Find where the given text appears and provide that cell's center as [X, Y] coordinate. 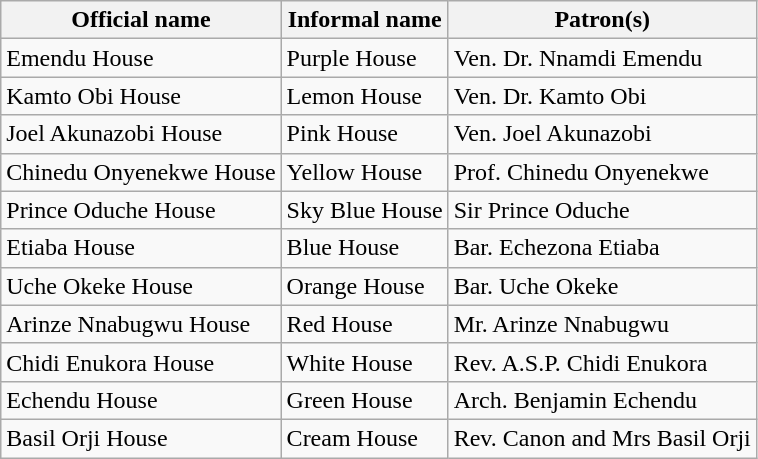
Bar. Uche Okeke [602, 286]
Red House [364, 324]
Ven. Joel Akunazobi [602, 134]
Purple House [364, 58]
Ven. Dr. Nnamdi Emendu [602, 58]
Uche Okeke House [141, 286]
Joel Akunazobi House [141, 134]
Kamto Obi House [141, 96]
Arinze Nnabugwu House [141, 324]
Ven. Dr. Kamto Obi [602, 96]
Prince Oduche House [141, 210]
Prof. Chinedu Onyenekwe [602, 172]
Patron(s) [602, 20]
Basil Orji House [141, 438]
Rev. Canon and Mrs Basil Orji [602, 438]
Lemon House [364, 96]
Official name [141, 20]
Cream House [364, 438]
Chidi Enukora House [141, 362]
Mr. Arinze Nnabugwu [602, 324]
Yellow House [364, 172]
White House [364, 362]
Pink House [364, 134]
Rev. A.S.P. Chidi Enukora [602, 362]
Emendu House [141, 58]
Arch. Benjamin Echendu [602, 400]
Informal name [364, 20]
Sky Blue House [364, 210]
Blue House [364, 248]
Chinedu Onyenekwe House [141, 172]
Orange House [364, 286]
Echendu House [141, 400]
Etiaba House [141, 248]
Bar. Echezona Etiaba [602, 248]
Sir Prince Oduche [602, 210]
Green House [364, 400]
